Pinpoint the cell where the given text exists, returning its [X, Y] midpoint coordinate. 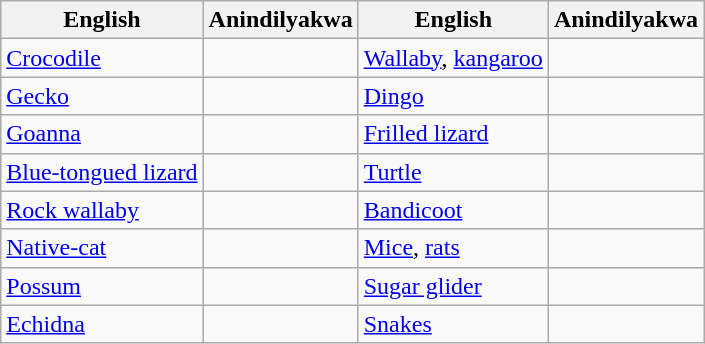
Sugar glider [453, 286]
Snakes [453, 324]
Echidna [102, 324]
Native-cat [102, 248]
Frilled lizard [453, 134]
Dingo [453, 96]
Gecko [102, 96]
Rock wallaby [102, 210]
Turtle [453, 172]
Goanna [102, 134]
Blue-tongued lizard [102, 172]
Possum [102, 286]
Mice, rats [453, 248]
Crocodile [102, 58]
Wallaby, kangaroo [453, 58]
Bandicoot [453, 210]
